Determine the (X, Y) coordinate at the center of the cell enclosing the given text.  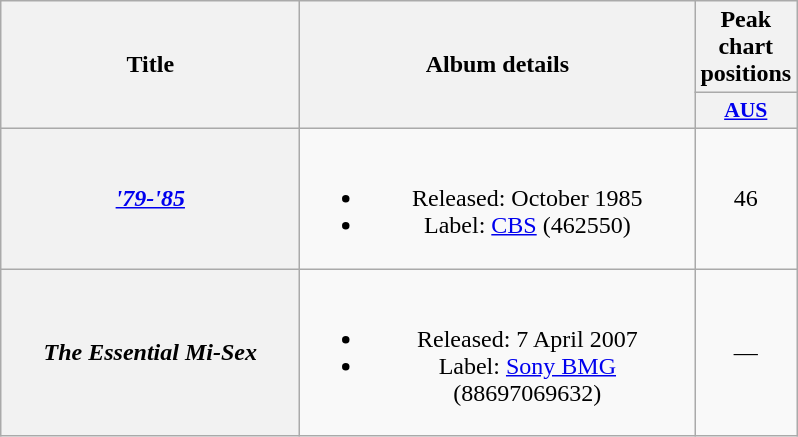
46 (746, 198)
Released: 7 April 2007Label: Sony BMG (88697069632) (498, 352)
The Essential Mi-Sex (150, 352)
Album details (498, 65)
— (746, 352)
AUS (746, 111)
Peak chart positions (746, 47)
'79-'85 (150, 198)
Released: October 1985Label: CBS (462550) (498, 198)
Title (150, 65)
